Scan for the cell matching the given text and deliver its [x, y] coordinate at center. 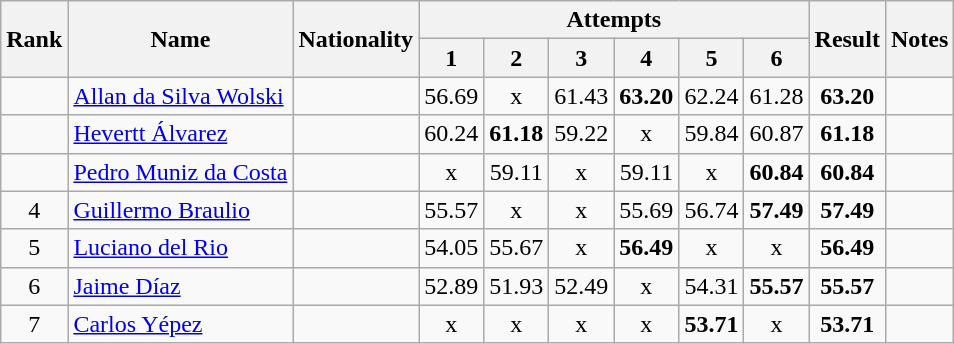
56.74 [712, 210]
Result [847, 39]
59.22 [582, 134]
62.24 [712, 96]
2 [516, 58]
3 [582, 58]
Pedro Muniz da Costa [180, 172]
61.28 [776, 96]
54.31 [712, 286]
Hevertt Álvarez [180, 134]
51.93 [516, 286]
56.69 [452, 96]
60.24 [452, 134]
52.49 [582, 286]
55.67 [516, 248]
Jaime Díaz [180, 286]
55.69 [646, 210]
52.89 [452, 286]
Guillermo Braulio [180, 210]
Name [180, 39]
60.87 [776, 134]
Carlos Yépez [180, 324]
Notes [919, 39]
Allan da Silva Wolski [180, 96]
59.84 [712, 134]
7 [34, 324]
Rank [34, 39]
Luciano del Rio [180, 248]
1 [452, 58]
Nationality [356, 39]
61.43 [582, 96]
54.05 [452, 248]
Attempts [614, 20]
